Pinpoint the cell where the given text exists, returning its [X, Y] midpoint coordinate. 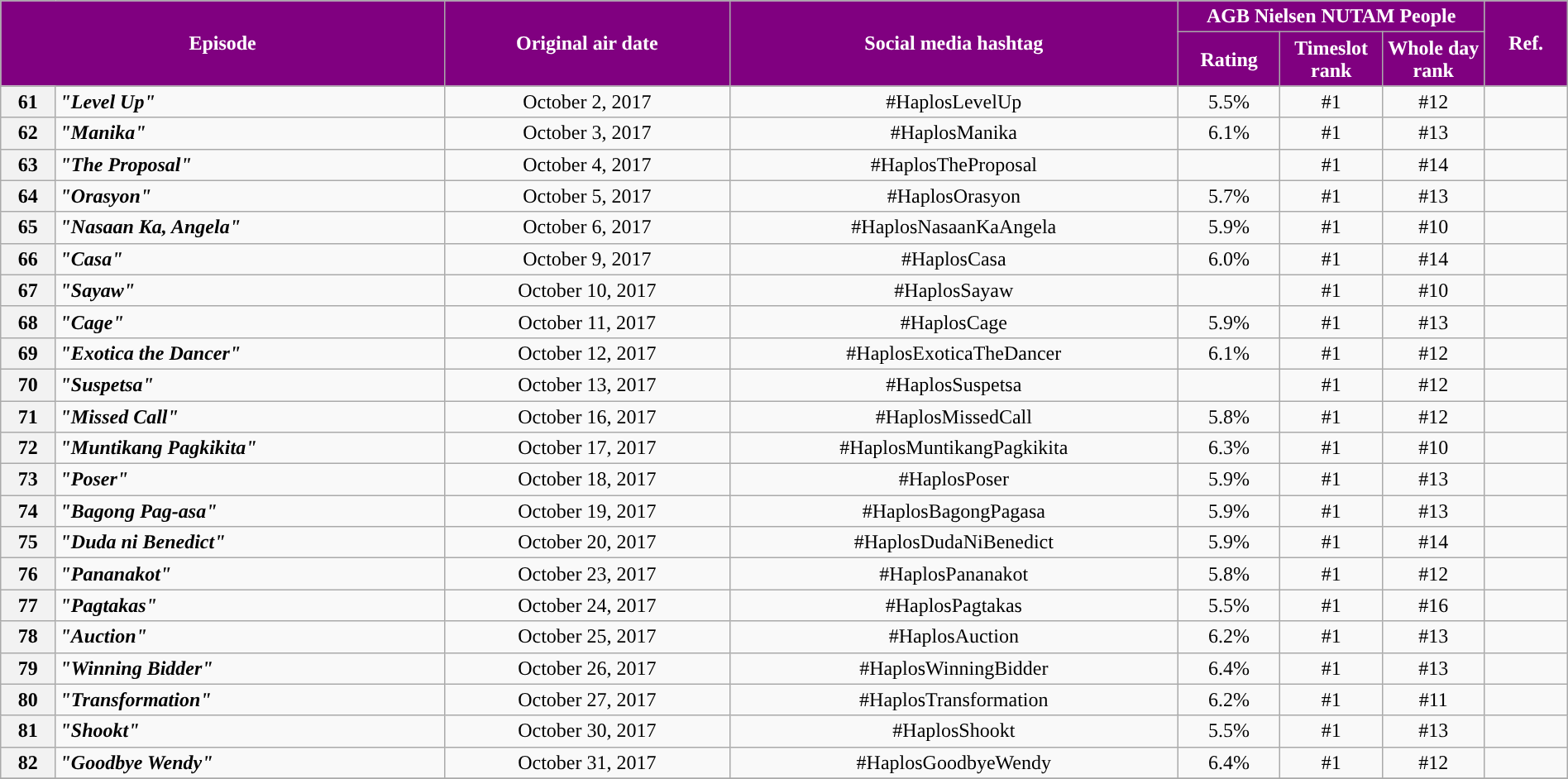
Whole dayrank [1433, 60]
"Sayaw" [250, 290]
October 6, 2017 [587, 227]
71 [28, 416]
"Orasyon" [250, 196]
#HaplosWinningBidder [954, 668]
October 25, 2017 [587, 637]
AGB Nielsen NUTAM People [1331, 17]
October 17, 2017 [587, 448]
October 12, 2017 [587, 353]
68 [28, 322]
5.7% [1229, 196]
"Duda ni Benedict" [250, 542]
October 11, 2017 [587, 322]
#HaplosPananakot [954, 574]
62 [28, 133]
#HaplosAuction [954, 637]
"Poser" [250, 480]
69 [28, 353]
"The Proposal" [250, 165]
#HaplosMissedCall [954, 416]
October 23, 2017 [587, 574]
77 [28, 605]
81 [28, 731]
72 [28, 448]
"Casa" [250, 259]
"Shookt" [250, 731]
#HaplosBagongPagasa [954, 511]
October 3, 2017 [587, 133]
70 [28, 385]
"Transformation" [250, 700]
#16 [1433, 605]
October 26, 2017 [587, 668]
"Nasaan Ka, Angela" [250, 227]
#HaplosTransformation [954, 700]
October 4, 2017 [587, 165]
#HaplosSayaw [954, 290]
Episode [223, 43]
#HaplosTheProposal [954, 165]
October 19, 2017 [587, 511]
October 18, 2017 [587, 480]
#HaplosExoticaTheDancer [954, 353]
#HaplosDudaNiBenedict [954, 542]
#HaplosCage [954, 322]
"Manika" [250, 133]
"Pananakot" [250, 574]
Timeslotrank [1331, 60]
"Pagtakas" [250, 605]
79 [28, 668]
#HaplosGoodbyeWendy [954, 762]
#HaplosOrasyon [954, 196]
"Level Up" [250, 102]
#HaplosManika [954, 133]
74 [28, 511]
#HaplosSuspetsa [954, 385]
"Winning Bidder" [250, 668]
"Goodbye Wendy" [250, 762]
October 20, 2017 [587, 542]
October 5, 2017 [587, 196]
65 [28, 227]
#HaplosCasa [954, 259]
October 24, 2017 [587, 605]
October 27, 2017 [587, 700]
80 [28, 700]
64 [28, 196]
#HaplosShookt [954, 731]
Rating [1229, 60]
October 30, 2017 [587, 731]
#HaplosPoser [954, 480]
63 [28, 165]
"Auction" [250, 637]
Ref. [1526, 43]
75 [28, 542]
#11 [1433, 700]
October 2, 2017 [587, 102]
Original air date [587, 43]
"Exotica the Dancer" [250, 353]
#HaplosNasaanKaAngela [954, 227]
76 [28, 574]
"Cage" [250, 322]
"Bagong Pag-asa" [250, 511]
"Suspetsa" [250, 385]
6.3% [1229, 448]
October 10, 2017 [587, 290]
61 [28, 102]
#HaplosPagtakas [954, 605]
October 16, 2017 [587, 416]
#HaplosMuntikangPagkikita [954, 448]
6.0% [1229, 259]
73 [28, 480]
October 9, 2017 [587, 259]
66 [28, 259]
"Muntikang Pagkikita" [250, 448]
#HaplosLevelUp [954, 102]
October 31, 2017 [587, 762]
67 [28, 290]
78 [28, 637]
82 [28, 762]
October 13, 2017 [587, 385]
"Missed Call" [250, 416]
Social media hashtag [954, 43]
